Identify which cell holds the provided text, then report its (x, y) central coordinate. 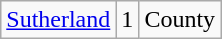
1 (128, 20)
County (180, 20)
Sutherland (58, 20)
